From the cell containing the given text, extract its center point as (X, Y) coordinate. 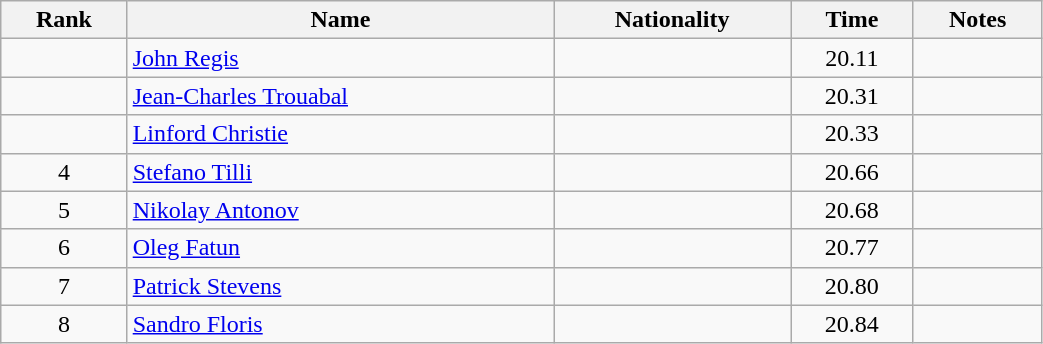
Linford Christie (340, 134)
8 (64, 324)
Sandro Floris (340, 324)
7 (64, 286)
20.77 (852, 248)
20.68 (852, 210)
John Regis (340, 58)
20.66 (852, 172)
Patrick Stevens (340, 286)
Jean-Charles Trouabal (340, 96)
Stefano Tilli (340, 172)
20.80 (852, 286)
5 (64, 210)
Notes (978, 20)
20.33 (852, 134)
6 (64, 248)
Nikolay Antonov (340, 210)
Name (340, 20)
20.11 (852, 58)
Oleg Fatun (340, 248)
Nationality (672, 20)
Rank (64, 20)
20.31 (852, 96)
Time (852, 20)
20.84 (852, 324)
4 (64, 172)
